Detect which cell encompasses the target text, then output its [x, y] center coordinate. 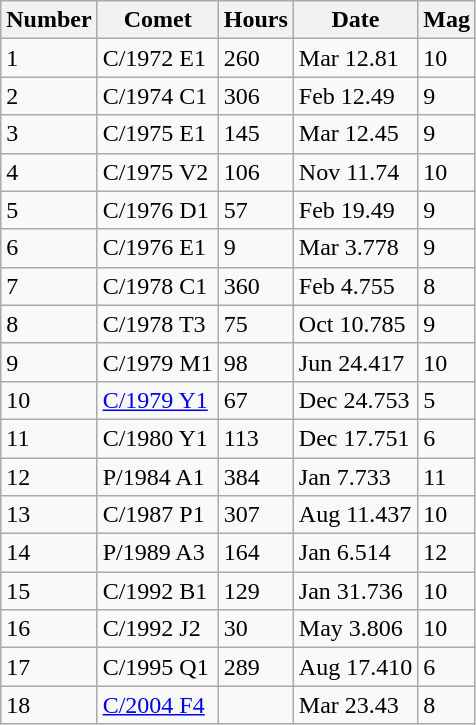
C/1978 T3 [158, 324]
Mar 12.81 [355, 58]
Hours [256, 20]
145 [256, 134]
C/1992 B1 [158, 591]
Aug 17.410 [355, 667]
106 [256, 172]
75 [256, 324]
7 [49, 286]
C/1976 E1 [158, 248]
307 [256, 515]
C/1979 Y1 [158, 400]
C/1975 E1 [158, 134]
3 [49, 134]
Date [355, 20]
129 [256, 591]
Feb 12.49 [355, 96]
Nov 11.74 [355, 172]
C/1987 P1 [158, 515]
Jan 6.514 [355, 553]
164 [256, 553]
Mar 23.43 [355, 705]
Feb 19.49 [355, 210]
P/1989 A3 [158, 553]
2 [49, 96]
C/1992 J2 [158, 629]
1 [49, 58]
306 [256, 96]
C/1978 C1 [158, 286]
18 [49, 705]
C/1974 C1 [158, 96]
Oct 10.785 [355, 324]
260 [256, 58]
4 [49, 172]
Aug 11.437 [355, 515]
Feb 4.755 [355, 286]
16 [49, 629]
15 [49, 591]
Mar 3.778 [355, 248]
57 [256, 210]
289 [256, 667]
13 [49, 515]
C/1979 M1 [158, 362]
C/1976 D1 [158, 210]
Dec 24.753 [355, 400]
Jun 24.417 [355, 362]
Number [49, 20]
Dec 17.751 [355, 438]
Comet [158, 20]
384 [256, 477]
C/1975 V2 [158, 172]
C/1980 Y1 [158, 438]
14 [49, 553]
17 [49, 667]
C/1995 Q1 [158, 667]
C/1972 E1 [158, 58]
C/2004 F4 [158, 705]
May 3.806 [355, 629]
P/1984 A1 [158, 477]
Mar 12.45 [355, 134]
98 [256, 362]
Jan 7.733 [355, 477]
360 [256, 286]
Mag [447, 20]
113 [256, 438]
67 [256, 400]
Jan 31.736 [355, 591]
30 [256, 629]
